Pinpoint the cell where the given text exists, returning its [x, y] midpoint coordinate. 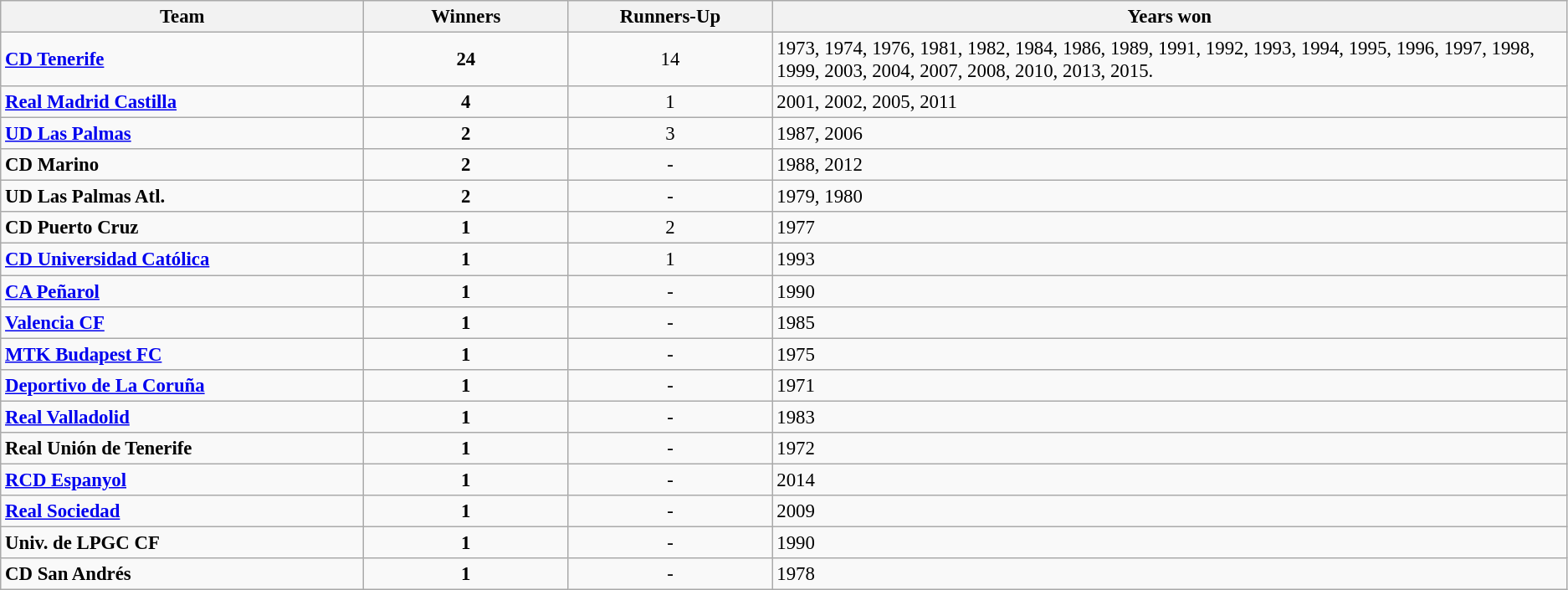
Years won [1170, 17]
CD Marino [182, 165]
UD Las Palmas Atl. [182, 197]
1978 [1170, 574]
Univ. de LPGC CF [182, 542]
1987, 2006 [1170, 134]
24 [466, 60]
2014 [1170, 480]
RCD Espanyol [182, 480]
3 [670, 134]
2001, 2002, 2005, 2011 [1170, 102]
1993 [1170, 259]
1973, 1974, 1976, 1981, 1982, 1984, 1986, 1989, 1991, 1992, 1993, 1994, 1995, 1996, 1997, 1998, 1999, 2003, 2004, 2007, 2008, 2010, 2013, 2015. [1170, 60]
Runners-Up [670, 17]
Real Unión de Tenerife [182, 449]
1983 [1170, 417]
1979, 1980 [1170, 197]
2009 [1170, 511]
1988, 2012 [1170, 165]
Real Madrid Castilla [182, 102]
1971 [1170, 385]
Valencia CF [182, 322]
MTK Budapest FC [182, 354]
Real Valladolid [182, 417]
1975 [1170, 354]
CD San Andrés [182, 574]
Team [182, 17]
1972 [1170, 449]
Deportivo de La Coruña [182, 385]
Real Sociedad [182, 511]
UD Las Palmas [182, 134]
14 [670, 60]
Winners [466, 17]
CD Tenerife [182, 60]
CA Peñarol [182, 291]
1977 [1170, 228]
CD Universidad Católica [182, 259]
1985 [1170, 322]
4 [466, 102]
CD Puerto Cruz [182, 228]
